Capture the cell that displays the provided text and extract its (X, Y) central coordinate. 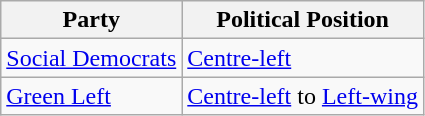
Centre-left (303, 58)
Political Position (303, 20)
Social Democrats (92, 58)
Centre-left to Left-wing (303, 96)
Party (92, 20)
Green Left (92, 96)
